Find where the given text appears and provide that cell's center as (X, Y) coordinate. 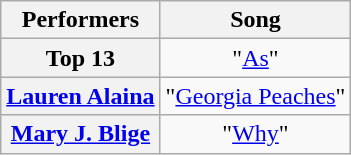
Song (256, 20)
Lauren Alaina (80, 96)
"As" (256, 58)
Performers (80, 20)
"Why" (256, 134)
Top 13 (80, 58)
"Georgia Peaches" (256, 96)
Mary J. Blige (80, 134)
